Identify which cell holds the provided text, then report its (X, Y) central coordinate. 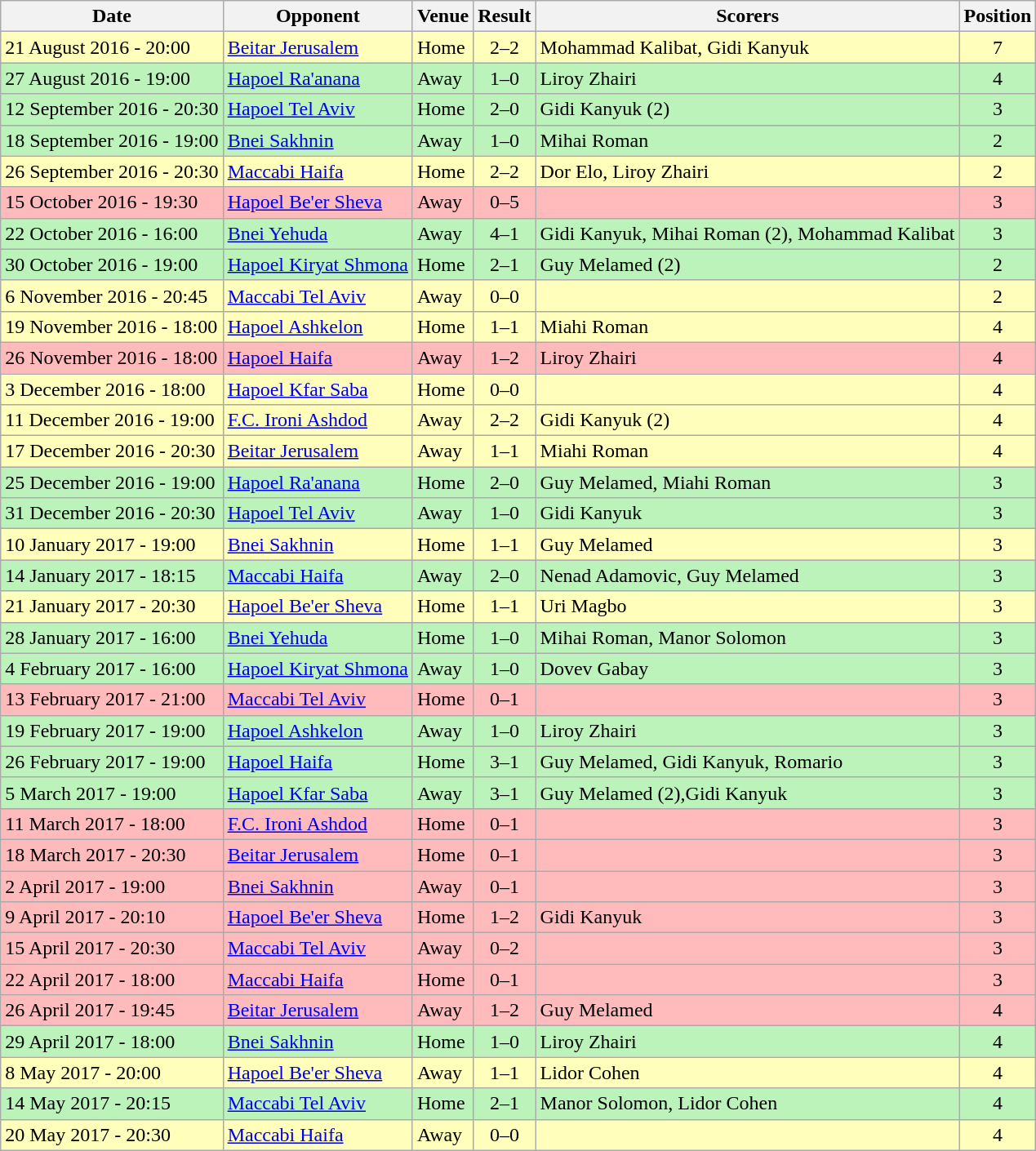
Venue (442, 16)
2 April 2017 - 19:00 (112, 886)
21 January 2017 - 20:30 (112, 607)
Guy Melamed, Gidi Kanyuk, Romario (748, 762)
Guy Melamed (2) (748, 264)
10 January 2017 - 19:00 (112, 544)
Mihai Roman, Manor Solomon (748, 638)
9 April 2017 - 20:10 (112, 918)
Mihai Roman (748, 140)
11 December 2016 - 19:00 (112, 420)
17 December 2016 - 20:30 (112, 451)
Opponent (318, 16)
Dovev Gabay (748, 669)
19 February 2017 - 19:00 (112, 731)
Nenad Adamovic, Guy Melamed (748, 575)
15 October 2016 - 19:30 (112, 202)
Result (505, 16)
13 February 2017 - 21:00 (112, 700)
14 January 2017 - 18:15 (112, 575)
21 August 2016 - 20:00 (112, 47)
30 October 2016 - 19:00 (112, 264)
7 (998, 47)
26 November 2016 - 18:00 (112, 358)
14 May 2017 - 20:15 (112, 1104)
29 April 2017 - 18:00 (112, 1042)
6 November 2016 - 20:45 (112, 296)
Gidi Kanyuk, Mihai Roman (2), Mohammad Kalibat (748, 233)
18 September 2016 - 19:00 (112, 140)
Guy Melamed (2),Gidi Kanyuk (748, 793)
3 December 2016 - 18:00 (112, 389)
0–5 (505, 202)
12 September 2016 - 20:30 (112, 109)
Date (112, 16)
11 March 2017 - 18:00 (112, 824)
8 May 2017 - 20:00 (112, 1073)
15 April 2017 - 20:30 (112, 949)
20 May 2017 - 20:30 (112, 1135)
18 March 2017 - 20:30 (112, 855)
27 August 2016 - 19:00 (112, 78)
4 February 2017 - 16:00 (112, 669)
Scorers (748, 16)
19 November 2016 - 18:00 (112, 327)
Position (998, 16)
Guy Melamed, Miahi Roman (748, 482)
22 April 2017 - 18:00 (112, 980)
26 February 2017 - 19:00 (112, 762)
Mohammad Kalibat, Gidi Kanyuk (748, 47)
26 September 2016 - 20:30 (112, 171)
Dor Elo, Liroy Zhairi (748, 171)
25 December 2016 - 19:00 (112, 482)
26 April 2017 - 19:45 (112, 1011)
0–2 (505, 949)
28 January 2017 - 16:00 (112, 638)
Uri Magbo (748, 607)
31 December 2016 - 20:30 (112, 513)
Manor Solomon, Lidor Cohen (748, 1104)
5 March 2017 - 19:00 (112, 793)
4–1 (505, 233)
Lidor Cohen (748, 1073)
22 October 2016 - 16:00 (112, 233)
